Output the (X, Y) coordinate of the center of the cell containing the given text.  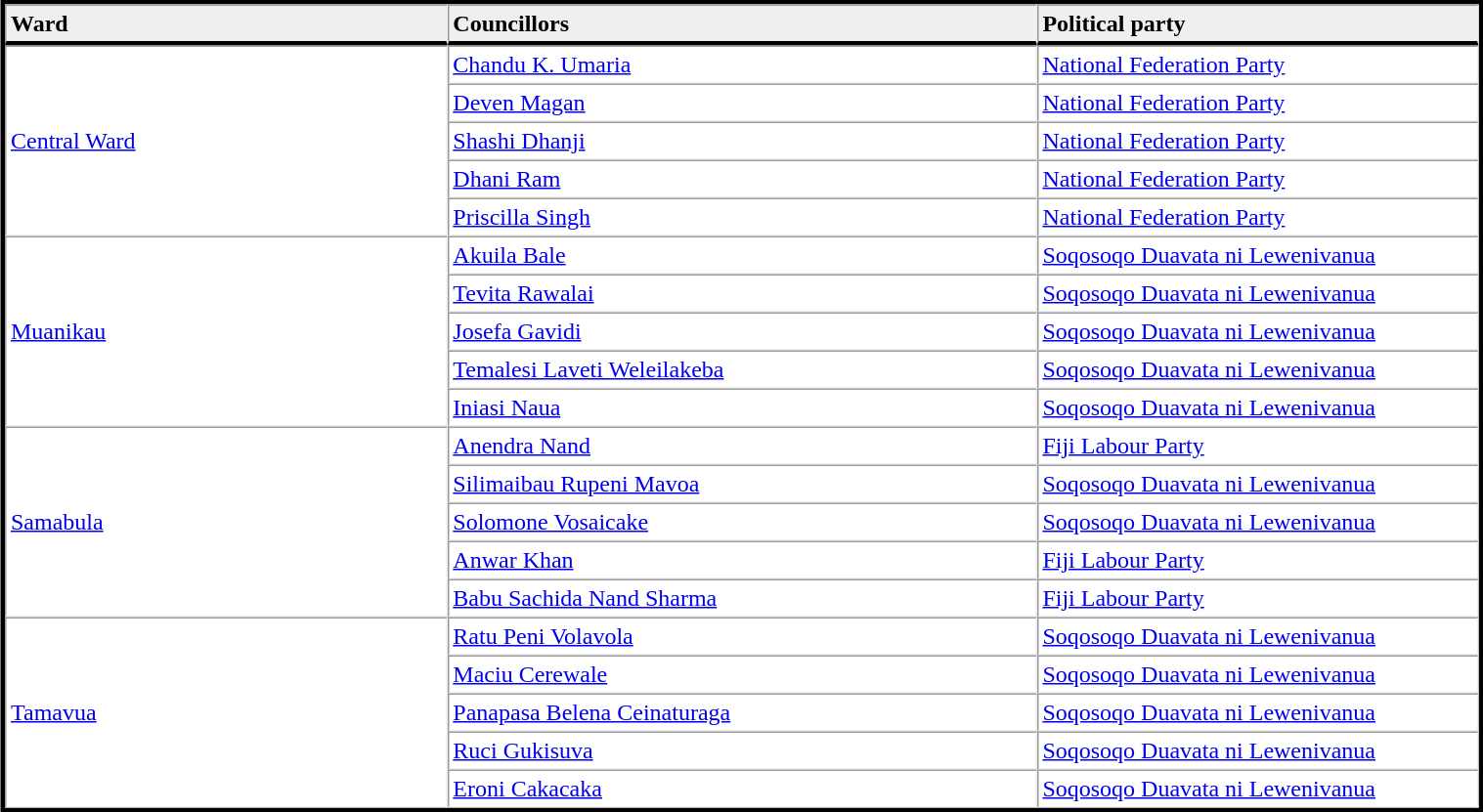
Councillors (741, 24)
Anendra Nand (741, 446)
Samabula (226, 522)
Dhani Ram (741, 180)
Babu Sachida Nand Sharma (741, 598)
Ratu Peni Volavola (741, 637)
Ward (226, 24)
Akuila Bale (741, 256)
Political party (1257, 24)
Temalesi Laveti Weleilakeba (741, 369)
Ruci Gukisuva (741, 750)
Solomone Vosaicake (741, 522)
Tevita Rawalai (741, 293)
Priscilla Singh (741, 217)
Maciu Cerewale (741, 674)
Shashi Dhanji (741, 141)
Tamavua (226, 713)
Eroni Cakacaka (741, 790)
Muanikau (226, 332)
Silimaibau Rupeni Mavoa (741, 485)
Iniasi Naua (741, 408)
Anwar Khan (741, 561)
Josefa Gavidi (741, 332)
Central Ward (226, 141)
Chandu K. Umaria (741, 64)
Deven Magan (741, 104)
Panapasa Belena Ceinaturaga (741, 713)
